Determine the (X, Y) coordinate at the center of the cell enclosing the given text.  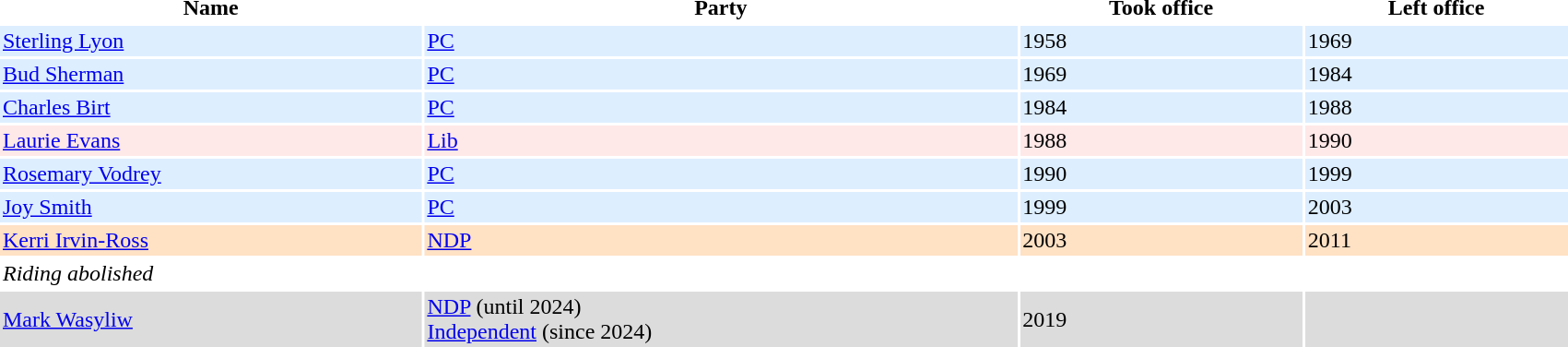
Kerri Irvin-Ross (210, 240)
Joy Smith (210, 207)
Sterling Lyon (210, 41)
Rosemary Vodrey (210, 173)
Mark Wasyliw (210, 319)
NDP (until 2024)Independent (since 2024) (721, 319)
Charles Birt (210, 107)
2011 (1436, 240)
Lib (721, 140)
1958 (1161, 41)
Bud Sherman (210, 74)
NDP (721, 240)
2019 (1161, 319)
Riding abolished (784, 273)
Laurie Evans (210, 140)
